Output the [x, y] coordinate of the center of the cell containing the given text.  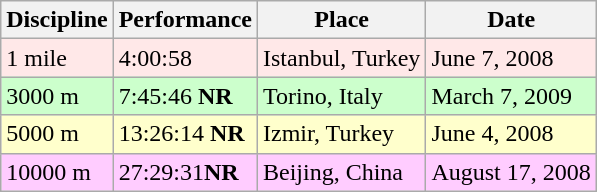
Istanbul, Turkey [341, 58]
August 17, 2008 [511, 172]
Izmir, Turkey [341, 134]
Place [341, 20]
3000 m [57, 96]
Discipline [57, 20]
7:45:46 NR [185, 96]
13:26:14 NR [185, 134]
1 mile [57, 58]
March 7, 2009 [511, 96]
Date [511, 20]
Performance [185, 20]
27:29:31NR [185, 172]
June 4, 2008 [511, 134]
June 7, 2008 [511, 58]
Torino, Italy [341, 96]
Beijing, China [341, 172]
5000 m [57, 134]
10000 m [57, 172]
4:00:58 [185, 58]
